Capture the cell that displays the provided text and extract its [x, y] central coordinate. 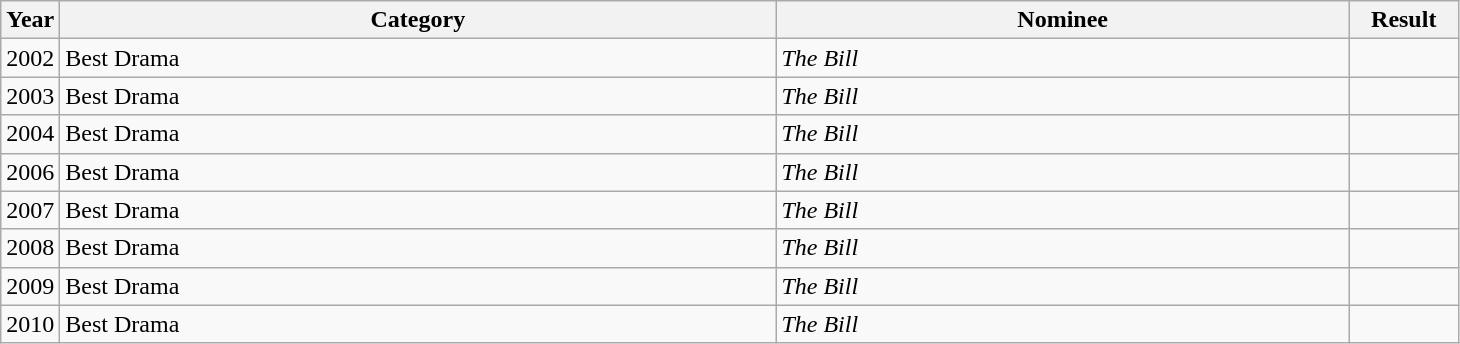
2008 [30, 248]
2003 [30, 96]
2004 [30, 134]
Year [30, 20]
Nominee [1063, 20]
Result [1404, 20]
2010 [30, 324]
2009 [30, 286]
2002 [30, 58]
2007 [30, 210]
2006 [30, 172]
Category [418, 20]
